Pinpoint the cell where the given text exists, returning its [X, Y] midpoint coordinate. 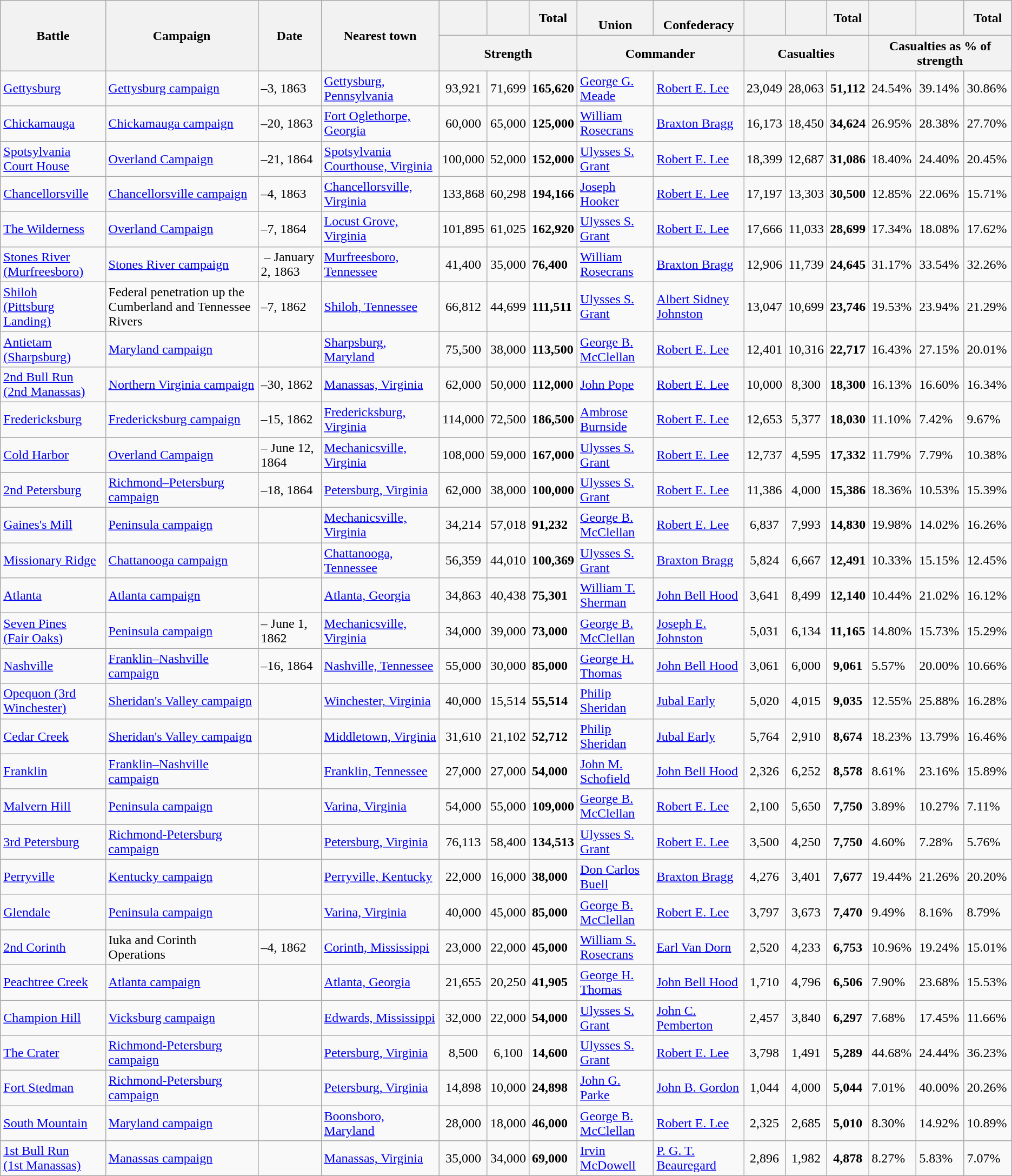
–16, 1864 [290, 666]
John B. Gordon [698, 1088]
93,921 [463, 89]
Gettysburg campaign [182, 89]
10,316 [807, 349]
6,667 [807, 560]
Battle [53, 36]
72,500 [508, 420]
16.26% [988, 526]
–20, 1863 [290, 123]
14.92% [940, 1124]
2,685 [807, 1124]
–7, 1864 [290, 229]
Perryville [53, 877]
Malvern Hill [53, 807]
162,920 [552, 229]
Gettysburg, Pennsylvania [380, 89]
Chattanooga, Tennessee [380, 560]
Murfreesboro, Tennessee [380, 264]
31,610 [463, 736]
30,000 [508, 666]
91,232 [552, 526]
23,746 [848, 307]
Sharpsburg, Maryland [380, 349]
8.30% [893, 1124]
27.15% [940, 349]
59,000 [508, 454]
14,898 [463, 1088]
10.33% [893, 560]
5,010 [848, 1124]
18.36% [893, 490]
Middletown, Virginia [380, 736]
7,677 [848, 877]
Winchester, Virginia [380, 701]
12,906 [764, 264]
20.20% [988, 877]
Shiloh(Pittsburg Landing) [53, 307]
John G. Parke [615, 1088]
5,044 [848, 1088]
23.16% [940, 771]
Irvin McDowell [615, 1158]
23.94% [940, 307]
30.86% [988, 89]
Perryville, Kentucky [380, 877]
1st Bull Run(1st Manassas) [53, 1158]
Shiloh, Tennessee [380, 307]
18,300 [848, 384]
10.66% [988, 666]
14,600 [552, 1053]
Joseph E. Johnston [698, 630]
John M. Schofield [615, 771]
8.16% [940, 912]
South Mountain [53, 1124]
Date [290, 36]
11.66% [988, 1018]
Fort Oglethorpe, Georgia [380, 123]
16.60% [940, 384]
Federal penetration up the Cumberland and Tennessee Rivers [182, 307]
19.98% [893, 526]
44.68% [893, 1053]
18.40% [893, 159]
Chattanooga campaign [182, 560]
57,018 [508, 526]
6,000 [807, 666]
The Wilderness [53, 229]
2,896 [764, 1158]
10.53% [940, 490]
–3, 1863 [290, 89]
–18, 1864 [290, 490]
5,031 [764, 630]
13,047 [764, 307]
108,000 [463, 454]
18.23% [893, 736]
16,000 [508, 877]
5,650 [807, 807]
15.29% [988, 630]
6,837 [764, 526]
31.17% [893, 264]
16.43% [893, 349]
12.85% [893, 194]
4,233 [807, 947]
2,520 [764, 947]
3,401 [807, 877]
5.83% [940, 1158]
Chancellorsville campaign [182, 194]
William T. Sherman [615, 596]
Antietam(Sharpsburg) [53, 349]
73,000 [552, 630]
15.71% [988, 194]
134,513 [552, 841]
6,506 [848, 982]
3rd Petersburg [53, 841]
2nd Petersburg [53, 490]
5,377 [807, 420]
125,000 [552, 123]
14.80% [893, 630]
13,303 [807, 194]
Glendale [53, 912]
5,289 [848, 1053]
44,010 [508, 560]
Nearest town [380, 36]
69,000 [552, 1158]
21.29% [988, 307]
1,044 [764, 1088]
Union [615, 18]
Campaign [182, 36]
Casualties [807, 53]
41,400 [463, 264]
Locust Grove, Virginia [380, 229]
15.15% [940, 560]
100,369 [552, 560]
Peachtree Creek [53, 982]
17,197 [764, 194]
3,061 [764, 666]
66,812 [463, 307]
7,470 [848, 912]
Franklin [53, 771]
Commander [661, 53]
Stones River campaign [182, 264]
75,301 [552, 596]
6,252 [807, 771]
17,332 [848, 454]
16.34% [988, 384]
4.60% [893, 841]
25.88% [940, 701]
8,300 [807, 384]
55,514 [552, 701]
Nashville, Tennessee [380, 666]
Cold Harbor [53, 454]
1,491 [807, 1053]
20.01% [988, 349]
Don Carlos Buell [615, 877]
9.67% [988, 420]
John Pope [615, 384]
114,000 [463, 420]
Earl Van Dorn [698, 947]
46,000 [552, 1124]
7.68% [893, 1018]
39,000 [508, 630]
Joseph Hooker [615, 194]
The Crater [53, 1053]
5.76% [988, 841]
2nd Bull Run(2nd Manassas) [53, 384]
14,830 [848, 526]
65,000 [508, 123]
3,673 [807, 912]
194,166 [552, 194]
18.08% [940, 229]
2,910 [807, 736]
4,878 [848, 1158]
Fredericksburg, Virginia [380, 420]
20.00% [940, 666]
39.14% [940, 89]
60,000 [463, 123]
11.10% [893, 420]
Fredericksburg [53, 420]
113,500 [552, 349]
Strength [508, 53]
76,113 [463, 841]
2nd Corinth [53, 947]
44,699 [508, 307]
12,653 [764, 420]
8,500 [463, 1053]
21.02% [940, 596]
76,400 [552, 264]
Northern Virginia campaign [182, 384]
Nashville [53, 666]
21.26% [940, 877]
Ambrose Burnside [615, 420]
Franklin, Tennessee [380, 771]
61,025 [508, 229]
Fredericksburg campaign [182, 420]
3,641 [764, 596]
15.89% [988, 771]
Champion Hill [53, 1018]
8.61% [893, 771]
40.00% [940, 1088]
Chancellorsville [53, 194]
6,753 [848, 947]
26.95% [893, 123]
7.28% [940, 841]
George G. Meade [615, 89]
Richmond–Petersburg campaign [182, 490]
Cedar Creek [53, 736]
20.45% [988, 159]
13.79% [940, 736]
Chickamauga campaign [182, 123]
–15, 1862 [290, 420]
15.73% [940, 630]
4,015 [807, 701]
33.54% [940, 264]
14.02% [940, 526]
52,000 [508, 159]
Manassas campaign [182, 1158]
–30, 1862 [290, 384]
12.55% [893, 701]
– January 2, 1863 [290, 264]
75,500 [463, 349]
16.46% [988, 736]
24.54% [893, 89]
6,134 [807, 630]
11.79% [893, 454]
Corinth, Mississippi [380, 947]
15.39% [988, 490]
15,386 [848, 490]
1,982 [807, 1158]
4,276 [764, 877]
3.89% [893, 807]
1,710 [764, 982]
23,000 [463, 947]
24.40% [940, 159]
34,214 [463, 526]
Kentucky campaign [182, 877]
18,030 [848, 420]
133,868 [463, 194]
11,033 [807, 229]
P. G. T. Beauregard [698, 1158]
Iuka and Corinth Operations [182, 947]
Albert Sidney Johnston [698, 307]
10.89% [988, 1124]
12,491 [848, 560]
186,500 [552, 420]
16.12% [988, 596]
167,000 [552, 454]
8.27% [893, 1158]
Fort Stedman [53, 1088]
7.79% [940, 454]
3,500 [764, 841]
John C. Pemberton [698, 1018]
12,737 [764, 454]
56,359 [463, 560]
15,514 [508, 701]
Gettysburg [53, 89]
–21, 1864 [290, 159]
51,112 [848, 89]
20,250 [508, 982]
17,666 [764, 229]
152,000 [552, 159]
2,100 [764, 807]
–7, 1862 [290, 307]
5,764 [764, 736]
5.57% [893, 666]
7.07% [988, 1158]
71,699 [508, 89]
8,578 [848, 771]
21,102 [508, 736]
Spotsylvania Court House [53, 159]
24,898 [552, 1088]
Vicksburg campaign [182, 1018]
16.13% [893, 384]
15.53% [988, 982]
–4, 1863 [290, 194]
4,595 [807, 454]
17.62% [988, 229]
18,399 [764, 159]
9,061 [848, 666]
6,297 [848, 1018]
Chickamauga [53, 123]
17.45% [940, 1018]
3,797 [764, 912]
23,049 [764, 89]
5,020 [764, 701]
William S. Rosecrans [615, 947]
7.11% [988, 807]
36.23% [988, 1053]
8,499 [807, 596]
32,000 [463, 1018]
20.26% [988, 1088]
9.49% [893, 912]
32.26% [988, 264]
28.38% [940, 123]
19.24% [940, 947]
10.27% [940, 807]
Opequon (3rd Winchester) [53, 701]
Stones River(Murfreesboro) [53, 264]
–4, 1862 [290, 947]
112,000 [552, 384]
109,000 [552, 807]
Confederacy [698, 18]
10.38% [988, 454]
7.42% [940, 420]
9,035 [848, 701]
12,140 [848, 596]
12.45% [988, 560]
– June 12, 1864 [290, 454]
7.90% [893, 982]
2,457 [764, 1018]
40,438 [508, 596]
34,863 [463, 596]
11,386 [764, 490]
12,401 [764, 349]
3,798 [764, 1053]
34,624 [848, 123]
16,173 [764, 123]
50,000 [508, 384]
52,712 [552, 736]
2,325 [764, 1124]
11,739 [807, 264]
165,620 [552, 89]
7.01% [893, 1088]
Atlanta [53, 596]
28,000 [463, 1124]
24,645 [848, 264]
10.44% [893, 596]
Casualties as % of strength [941, 53]
19.44% [893, 877]
18,000 [508, 1124]
22,717 [848, 349]
6,100 [508, 1053]
8,674 [848, 736]
Seven Pines(Fair Oaks) [53, 630]
10,699 [807, 307]
17.34% [893, 229]
2,326 [764, 771]
28,699 [848, 229]
21,655 [463, 982]
15.01% [988, 947]
10.96% [893, 947]
27.70% [988, 123]
30,500 [848, 194]
8.79% [988, 912]
60,298 [508, 194]
5,824 [764, 560]
Boonsboro, Maryland [380, 1124]
101,895 [463, 229]
22.06% [940, 194]
Spotsylvania Courthouse, Virginia [380, 159]
11,165 [848, 630]
12,687 [807, 159]
41,905 [552, 982]
Edwards, Mississippi [380, 1018]
31,086 [848, 159]
– June 1, 1862 [290, 630]
23.68% [940, 982]
4,796 [807, 982]
111,511 [552, 307]
24.44% [940, 1053]
19.53% [893, 307]
Chancellorsville, Virginia [380, 194]
58,400 [508, 841]
16.28% [988, 701]
Missionary Ridge [53, 560]
18,450 [807, 123]
28,063 [807, 89]
4,250 [807, 841]
Gaines's Mill [53, 526]
7,993 [807, 526]
3,840 [807, 1018]
